Detect which cell encompasses the target text, then output its [x, y] center coordinate. 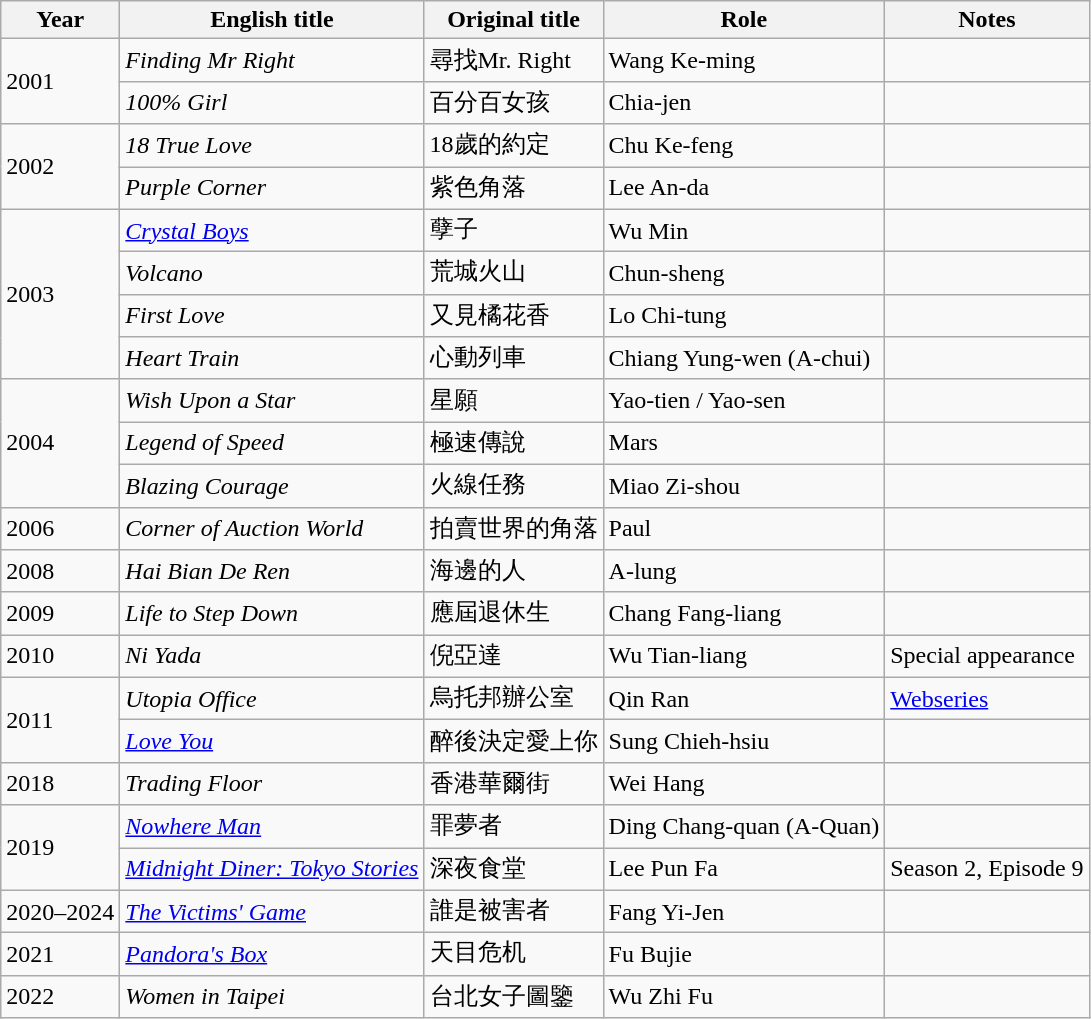
Special appearance [987, 656]
First Love [272, 316]
誰是被害者 [514, 912]
2022 [60, 996]
2004 [60, 443]
台北女子圖鑒 [514, 996]
Finding Mr Right [272, 60]
Life to Step Down [272, 614]
Midnight Diner: Tokyo Stories [272, 870]
Ni Yada [272, 656]
18 True Love [272, 146]
海邊的人 [514, 572]
Love You [272, 742]
2003 [60, 294]
Nowhere Man [272, 826]
Fang Yi-Jen [744, 912]
Chun-sheng [744, 274]
Crystal Boys [272, 230]
火線任務 [514, 486]
Lee Pun Fa [744, 870]
2008 [60, 572]
2019 [60, 848]
Role [744, 20]
紫色角落 [514, 188]
烏托邦辦公室 [514, 698]
Volcano [272, 274]
Wu Tian-liang [744, 656]
Chu Ke-feng [744, 146]
Webseries [987, 698]
極速傳說 [514, 444]
心動列車 [514, 358]
2009 [60, 614]
Qin Ran [744, 698]
孽子 [514, 230]
香港華爾街 [514, 784]
Notes [987, 20]
Wei Hang [744, 784]
Chang Fang-liang [744, 614]
Corner of Auction World [272, 528]
拍賣世界的角落 [514, 528]
2001 [60, 82]
Wu Min [744, 230]
Women in Taipei [272, 996]
Wu Zhi Fu [744, 996]
Wish Upon a Star [272, 400]
Trading Floor [272, 784]
Legend of Speed [272, 444]
Ding Chang-quan (A-Quan) [744, 826]
Purple Corner [272, 188]
Utopia Office [272, 698]
應屆退休生 [514, 614]
尋找Mr. Right [514, 60]
Yao-tien / Yao-sen [744, 400]
Lee An-da [744, 188]
倪亞達 [514, 656]
100% Girl [272, 102]
醉後決定愛上你 [514, 742]
Heart Train [272, 358]
Chia-jen [744, 102]
荒城火山 [514, 274]
Wang Ke-ming [744, 60]
Sung Chieh-hsiu [744, 742]
Miao Zi-shou [744, 486]
English title [272, 20]
Lo Chi-tung [744, 316]
Chiang Yung-wen (A-chui) [744, 358]
2010 [60, 656]
Year [60, 20]
Hai Bian De Ren [272, 572]
罪夢者 [514, 826]
18歲的約定 [514, 146]
2006 [60, 528]
Mars [744, 444]
2018 [60, 784]
Original title [514, 20]
Paul [744, 528]
The Victims' Game [272, 912]
2020–2024 [60, 912]
天目危机 [514, 954]
Blazing Courage [272, 486]
深夜食堂 [514, 870]
星願 [514, 400]
又見橘花香 [514, 316]
百分百女孩 [514, 102]
Season 2, Episode 9 [987, 870]
2021 [60, 954]
Fu Bujie [744, 954]
Pandora's Box [272, 954]
2002 [60, 166]
A-lung [744, 572]
2011 [60, 720]
